Pinpoint the cell where the given text exists, returning its (X, Y) midpoint coordinate. 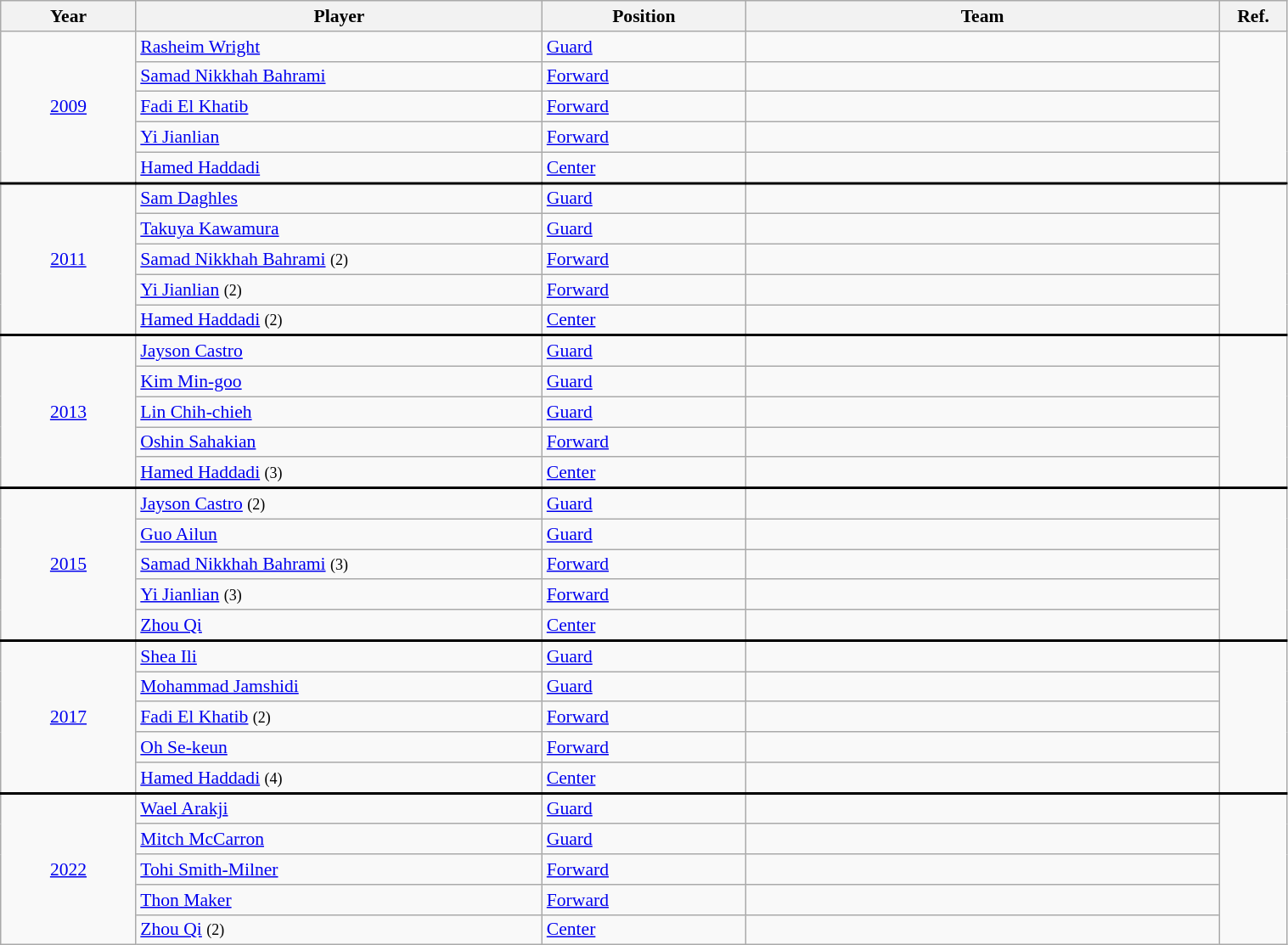
Guo Ailun (339, 534)
Team (982, 16)
Mitch McCarron (339, 840)
Fadi El Khatib (2) (339, 717)
Samad Nikkhah Bahrami (3) (339, 565)
Tohi Smith-Milner (339, 869)
Yi Jianlian (3) (339, 595)
Lin Chih-chieh (339, 412)
Ref. (1253, 16)
2017 (68, 717)
Jayson Castro (2) (339, 503)
Samad Nikkhah Bahrami (339, 76)
Oshin Sahakian (339, 442)
Rasheim Wright (339, 47)
2022 (68, 869)
Kim Min-goo (339, 382)
Shea Ili (339, 656)
2009 (68, 107)
Position (644, 16)
Sam Daghles (339, 199)
Zhou Qi (339, 625)
Year (68, 16)
Fadi El Khatib (339, 107)
2011 (68, 260)
Player (339, 16)
Mohammad Jamshidi (339, 687)
Thon Maker (339, 900)
2013 (68, 412)
Oh Se-keun (339, 747)
Hamed Haddadi (2) (339, 320)
Samad Nikkhah Bahrami (2) (339, 260)
Yi Jianlian (339, 138)
Hamed Haddadi (339, 167)
2015 (68, 565)
Hamed Haddadi (3) (339, 473)
Takuya Kawamura (339, 229)
Hamed Haddadi (4) (339, 778)
Jayson Castro (339, 351)
Wael Arakji (339, 808)
Zhou Qi (2) (339, 930)
Yi Jianlian (2) (339, 290)
